Return the (x, y) coordinate for the center point of the cell that contains the specified text.  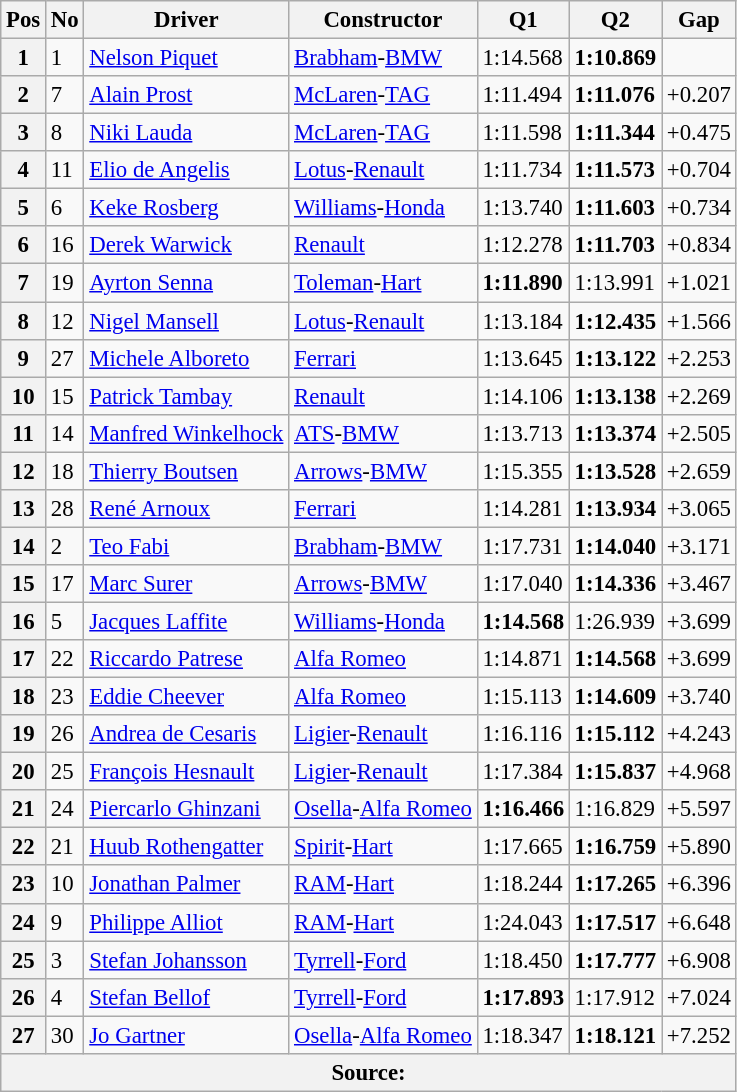
1:13.374 (615, 433)
+6.396 (700, 885)
+2.269 (700, 396)
1:16.759 (615, 847)
Jo Gartner (186, 1035)
Constructor (383, 20)
1:11.603 (615, 208)
1:13.528 (615, 471)
1:18.121 (615, 1035)
1:16.829 (615, 809)
1:13.740 (523, 208)
1:14.040 (615, 546)
Nigel Mansell (186, 321)
1:15.113 (523, 697)
1:10.869 (615, 58)
Huub Rothengatter (186, 847)
1:11.494 (523, 95)
1:17.912 (615, 997)
1:18.450 (523, 960)
1:17.777 (615, 960)
Piercarlo Ghinzani (186, 809)
Andrea de Cesaris (186, 734)
Thierry Boutsen (186, 471)
1:16.116 (523, 734)
Nelson Piquet (186, 58)
1:13.122 (615, 358)
Q2 (615, 20)
+3.467 (700, 584)
Alain Prost (186, 95)
Marc Surer (186, 584)
+0.834 (700, 245)
1:11.598 (523, 133)
1:14.336 (615, 584)
+6.908 (700, 960)
Teo Fabi (186, 546)
Eddie Cheever (186, 697)
1:14.106 (523, 396)
Derek Warwick (186, 245)
ATS-BMW (383, 433)
Spirit-Hart (383, 847)
1:11.076 (615, 95)
+2.505 (700, 433)
Driver (186, 20)
Manfred Winkelhock (186, 433)
René Arnoux (186, 509)
Stefan Bellof (186, 997)
1:15.837 (615, 772)
Michele Alboreto (186, 358)
+1.021 (700, 283)
+1.566 (700, 321)
1:12.278 (523, 245)
Philippe Alliot (186, 922)
1:17.265 (615, 885)
+0.704 (700, 170)
1:11.703 (615, 245)
1:11.734 (523, 170)
1:11.890 (523, 283)
Ayrton Senna (186, 283)
+3.065 (700, 509)
+7.024 (700, 997)
+6.648 (700, 922)
13 (24, 509)
1:11.344 (615, 133)
1:26.939 (615, 621)
1:12.435 (615, 321)
1:17.665 (523, 847)
+2.659 (700, 471)
1:18.244 (523, 885)
1:14.609 (615, 697)
Elio de Angelis (186, 170)
Riccardo Patrese (186, 659)
+2.253 (700, 358)
1:17.384 (523, 772)
1:13.713 (523, 433)
1:11.573 (615, 170)
+4.243 (700, 734)
1:14.871 (523, 659)
Gap (700, 20)
+0.475 (700, 133)
1:17.517 (615, 922)
Stefan Johansson (186, 960)
Pos (24, 20)
Source: (369, 1073)
+0.734 (700, 208)
28 (65, 509)
+3.740 (700, 697)
20 (24, 772)
1:17.040 (523, 584)
François Hesnault (186, 772)
Keke Rosberg (186, 208)
Q1 (523, 20)
Toleman-Hart (383, 283)
1:15.355 (523, 471)
No (65, 20)
+5.890 (700, 847)
+7.252 (700, 1035)
30 (65, 1035)
Niki Lauda (186, 133)
1:13.184 (523, 321)
Jacques Laffite (186, 621)
+4.968 (700, 772)
1:18.347 (523, 1035)
1:13.645 (523, 358)
+0.207 (700, 95)
1:15.112 (615, 734)
1:24.043 (523, 922)
1:17.893 (523, 997)
+3.171 (700, 546)
+5.597 (700, 809)
1:13.138 (615, 396)
1:17.731 (523, 546)
1:16.466 (523, 809)
Patrick Tambay (186, 396)
Jonathan Palmer (186, 885)
1:14.281 (523, 509)
1:13.934 (615, 509)
1:13.991 (615, 283)
